Search for the cell housing the specified text and yield its (x, y) center coordinate. 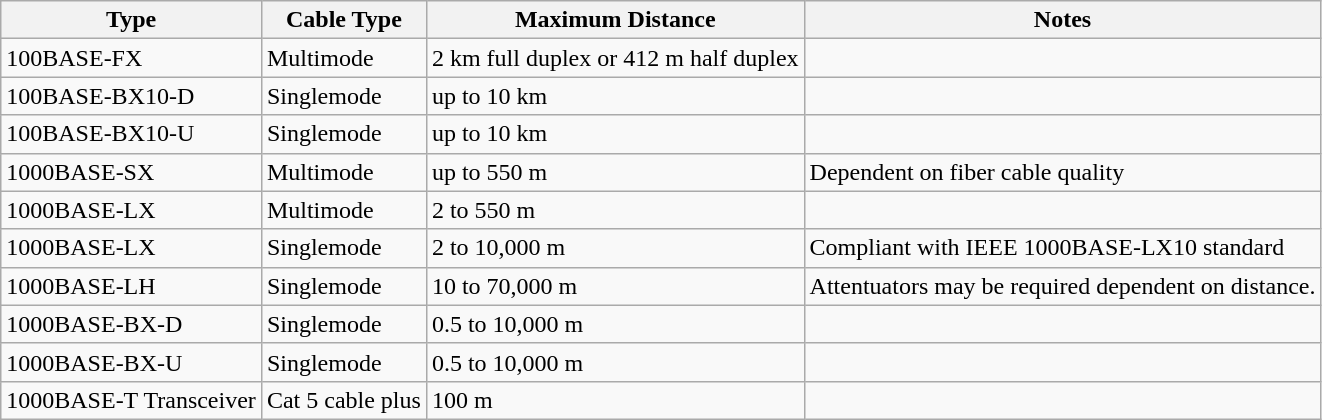
Maximum Distance (615, 20)
100BASE-FX (132, 58)
Type (132, 20)
1000BASE-LH (132, 286)
1000BASE-BX-U (132, 362)
1000BASE-SX (132, 172)
10 to 70,000 m (615, 286)
2 to 550 m (615, 210)
100 m (615, 400)
100BASE-BX10-D (132, 96)
Compliant with IEEE 1000BASE-LX10 standard (1062, 248)
up to 550 m (615, 172)
100BASE-BX10-U (132, 134)
1000BASE-BX-D (132, 324)
Cat 5 cable plus (344, 400)
2 to 10,000 m (615, 248)
Dependent on fiber cable quality (1062, 172)
Attentuators may be required dependent on distance. (1062, 286)
1000BASE-T Transceiver (132, 400)
Notes (1062, 20)
Cable Type (344, 20)
2 km full duplex or 412 m half duplex (615, 58)
